Provide the [x, y] coordinate of the cell's center where the given text is located.  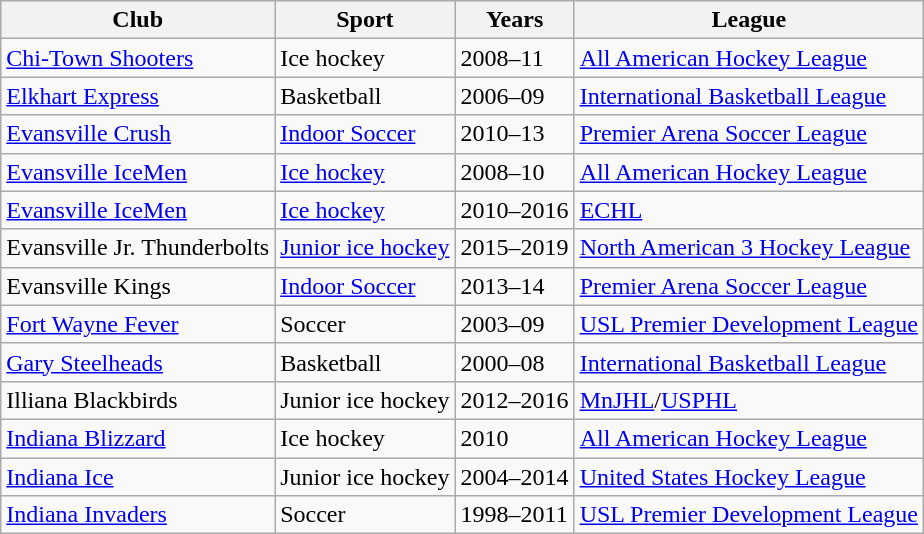
2010–2016 [514, 210]
League [748, 20]
2004–2014 [514, 477]
United States Hockey League [748, 477]
1998–2011 [514, 515]
Evansville Kings [138, 286]
2015–2019 [514, 248]
2008–10 [514, 172]
Indiana Invaders [138, 515]
Evansville Crush [138, 134]
ECHL [748, 210]
Fort Wayne Fever [138, 324]
North American 3 Hockey League [748, 248]
2010–13 [514, 134]
Chi-Town Shooters [138, 58]
2000–08 [514, 362]
Years [514, 20]
Club [138, 20]
Sport [365, 20]
Illiana Blackbirds [138, 400]
2013–14 [514, 286]
Elkhart Express [138, 96]
MnJHL/USPHL [748, 400]
2010 [514, 438]
2006–09 [514, 96]
Evansville Jr. Thunderbolts [138, 248]
Gary Steelheads [138, 362]
Indiana Ice [138, 477]
2008–11 [514, 58]
2003–09 [514, 324]
2012–2016 [514, 400]
Indiana Blizzard [138, 438]
